Provide the (X, Y) coordinate of the cell's center where the given text is located.  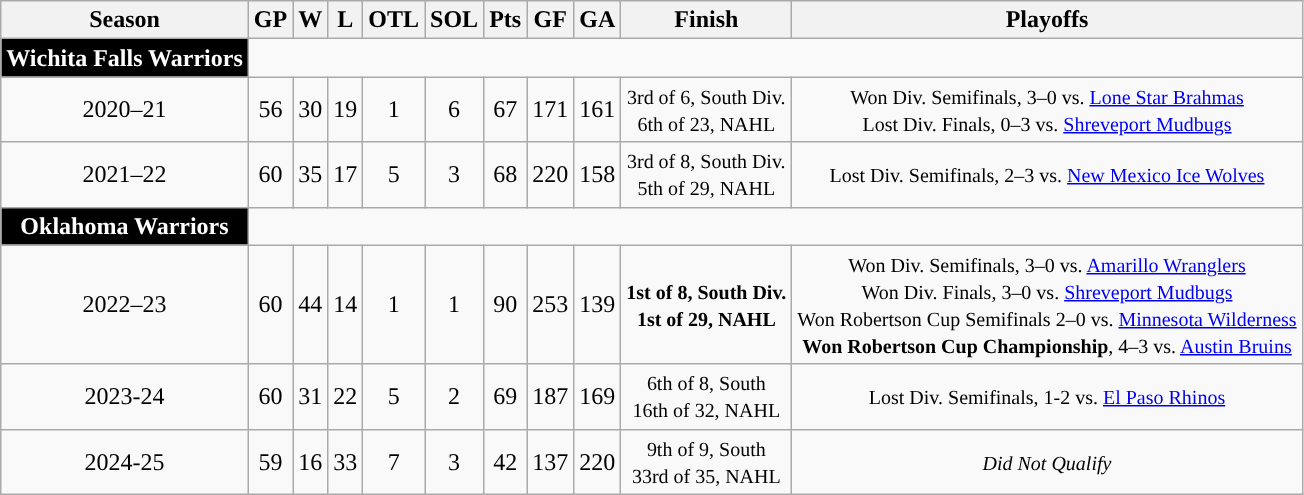
2021–22 (125, 174)
L (346, 20)
Oklahoma Warriors (125, 226)
Lost Div. Semifinals, 2–3 vs. New Mexico Ice Wolves (1047, 174)
Did Not Qualify (1047, 462)
22 (346, 396)
42 (506, 462)
OTL (394, 20)
35 (310, 174)
W (310, 20)
SOL (454, 20)
187 (550, 396)
Season (125, 20)
169 (598, 396)
14 (346, 304)
31 (310, 396)
2020–21 (125, 110)
9th of 9, South33rd of 35, NAHL (706, 462)
Lost Div. Semifinals, 1-2 vs. El Paso Rhinos (1047, 396)
1st of 8, South Div.1st of 29, NAHL (706, 304)
Won Div. Semifinals, 3–0 vs. Lone Star BrahmasLost Div. Finals, 0–3 vs. Shreveport Mudbugs (1047, 110)
59 (270, 462)
137 (550, 462)
158 (598, 174)
Wichita Falls Warriors (125, 58)
17 (346, 174)
30 (310, 110)
56 (270, 110)
Finish (706, 20)
2023-24 (125, 396)
139 (598, 304)
6th of 8, South16th of 32, NAHL (706, 396)
GA (598, 20)
33 (346, 462)
3rd of 6, South Div.6th of 23, NAHL (706, 110)
Pts (506, 20)
GP (270, 20)
16 (310, 462)
GF (550, 20)
90 (506, 304)
2024-25 (125, 462)
67 (506, 110)
3rd of 8, South Div.5th of 29, NAHL (706, 174)
Playoffs (1047, 20)
171 (550, 110)
161 (598, 110)
68 (506, 174)
7 (394, 462)
2022–23 (125, 304)
44 (310, 304)
6 (454, 110)
19 (346, 110)
253 (550, 304)
2 (454, 396)
69 (506, 396)
